Provide the [x, y] coordinate of the cell's center where the given text is located.  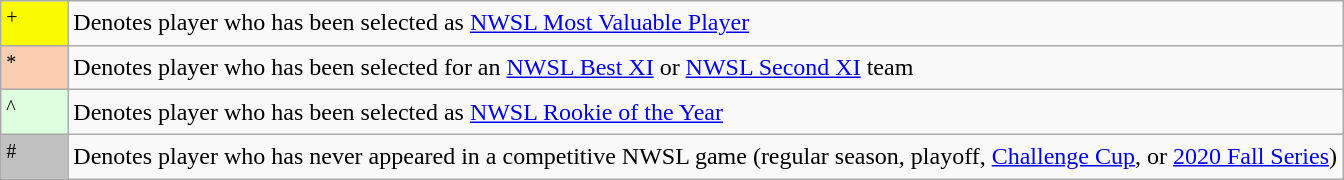
^ [34, 112]
Denotes player who has been selected as NWSL Rookie of the Year [706, 112]
# [34, 156]
Denotes player who has never appeared in a competitive NWSL game (regular season, playoff, Challenge Cup, or 2020 Fall Series) [706, 156]
Denotes player who has been selected as NWSL Most Valuable Player [706, 24]
Denotes player who has been selected for an NWSL Best XI or NWSL Second XI team [706, 68]
+ [34, 24]
* [34, 68]
